Determine the (x, y) coordinate at the center of the cell enclosing the given text.  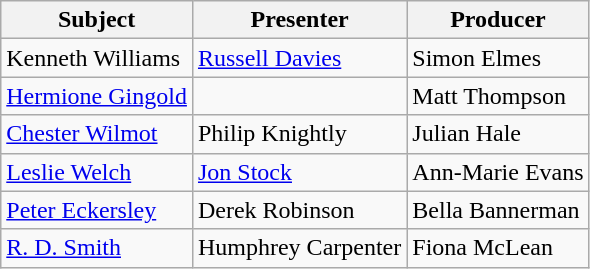
Leslie Welch (97, 172)
Fiona McLean (498, 248)
Julian Hale (498, 134)
Matt Thompson (498, 96)
Producer (498, 20)
Philip Knightly (299, 134)
Presenter (299, 20)
Peter Eckersley (97, 210)
Hermione Gingold (97, 96)
Russell Davies (299, 58)
Ann-Marie Evans (498, 172)
Simon Elmes (498, 58)
Kenneth Williams (97, 58)
Bella Bannerman (498, 210)
Chester Wilmot (97, 134)
R. D. Smith (97, 248)
Subject (97, 20)
Humphrey Carpenter (299, 248)
Derek Robinson (299, 210)
Jon Stock (299, 172)
